From the cell containing the given text, extract its center point as (x, y) coordinate. 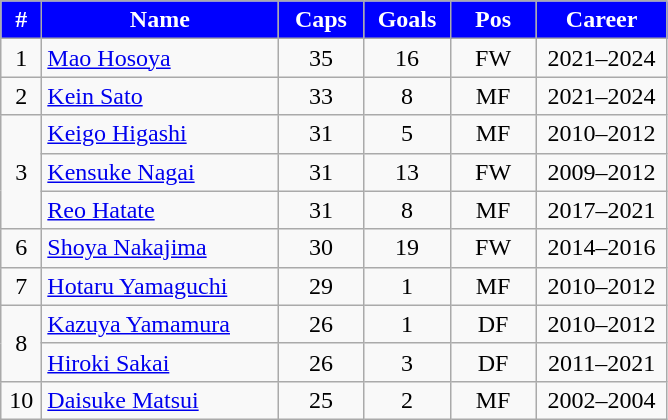
Shoya Nakajima (160, 248)
10 (22, 400)
Kensuke Nagai (160, 172)
Keigo Higashi (160, 134)
25 (321, 400)
33 (321, 96)
Caps (321, 20)
2014–2016 (602, 248)
16 (407, 58)
2017–2021 (602, 210)
Kazuya Yamamura (160, 324)
Reo Hatate (160, 210)
Mao Hosoya (160, 58)
13 (407, 172)
6 (22, 248)
Daisuke Matsui (160, 400)
2011–2021 (602, 362)
# (22, 20)
Hiroki Sakai (160, 362)
Career (602, 20)
30 (321, 248)
Pos (493, 20)
Hotaru Yamaguchi (160, 286)
Name (160, 20)
2009–2012 (602, 172)
35 (321, 58)
7 (22, 286)
Goals (407, 20)
Kein Sato (160, 96)
5 (407, 134)
29 (321, 286)
19 (407, 248)
2002–2004 (602, 400)
